Locate the cell with the specified text and output its (x, y) center coordinate. 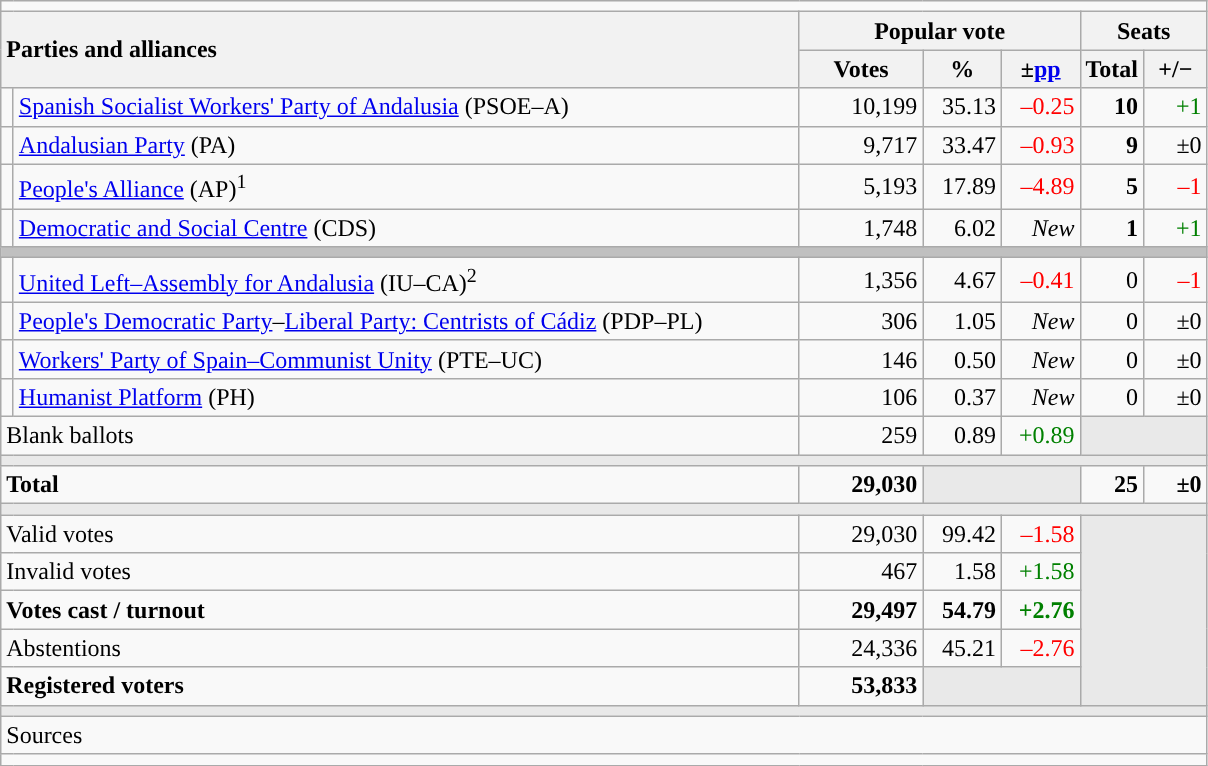
1 (1112, 228)
10,199 (861, 107)
54.79 (962, 610)
Valid votes (400, 534)
±pp (1040, 69)
1,356 (861, 280)
9,717 (861, 145)
Blank ballots (400, 435)
24,336 (861, 648)
Sources (604, 735)
259 (861, 435)
9 (1112, 145)
Abstentions (400, 648)
–0.25 (1040, 107)
45.21 (962, 648)
Seats (1144, 31)
25 (1112, 485)
0.37 (962, 397)
–2.76 (1040, 648)
Registered voters (400, 686)
33.47 (962, 145)
10 (1112, 107)
99.42 (962, 534)
53,833 (861, 686)
Parties and alliances (400, 50)
Workers' Party of Spain–Communist Unity (PTE–UC) (406, 359)
United Left–Assembly for Andalusia (IU–CA)2 (406, 280)
17.89 (962, 186)
% (962, 69)
5 (1112, 186)
0.89 (962, 435)
+2.76 (1040, 610)
Andalusian Party (PA) (406, 145)
4.67 (962, 280)
467 (861, 572)
Humanist Platform (PH) (406, 397)
–4.89 (1040, 186)
1.05 (962, 321)
6.02 (962, 228)
Votes cast / turnout (400, 610)
29,497 (861, 610)
–0.93 (1040, 145)
+0.89 (1040, 435)
–0.41 (1040, 280)
0.50 (962, 359)
People's Democratic Party–Liberal Party: Centrists of Cádiz (PDP–PL) (406, 321)
+/− (1176, 69)
Votes (861, 69)
146 (861, 359)
Democratic and Social Centre (CDS) (406, 228)
People's Alliance (AP)1 (406, 186)
–1.58 (1040, 534)
+1.58 (1040, 572)
106 (861, 397)
1.58 (962, 572)
35.13 (962, 107)
1,748 (861, 228)
Popular vote (940, 31)
Invalid votes (400, 572)
Spanish Socialist Workers' Party of Andalusia (PSOE–A) (406, 107)
306 (861, 321)
5,193 (861, 186)
